For the text-containing cell, return its midpoint in [X, Y] coordinate format. 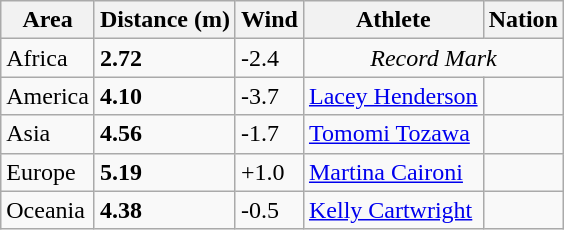
Kelly Cartwright [393, 210]
Martina Caironi [393, 172]
-0.5 [269, 210]
America [48, 96]
Wind [269, 20]
-1.7 [269, 134]
Asia [48, 134]
+1.0 [269, 172]
5.19 [164, 172]
Area [48, 20]
4.10 [164, 96]
2.72 [164, 58]
Nation [523, 20]
Oceania [48, 210]
Europe [48, 172]
Lacey Henderson [393, 96]
Record Mark [433, 58]
-2.4 [269, 58]
4.38 [164, 210]
Tomomi Tozawa [393, 134]
4.56 [164, 134]
-3.7 [269, 96]
Africa [48, 58]
Athlete [393, 20]
Distance (m) [164, 20]
